Locate the cell with the specified text and output its [X, Y] center coordinate. 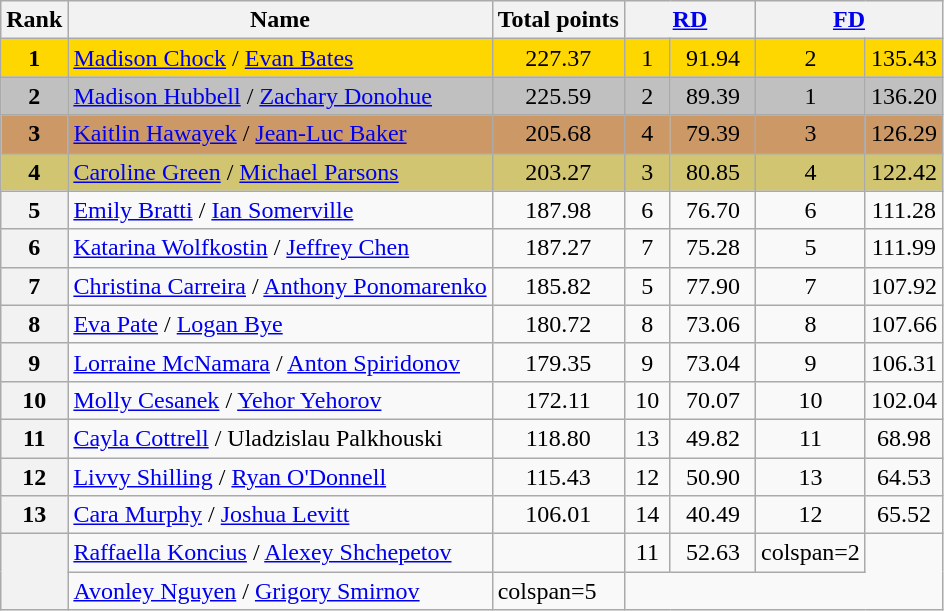
Cara Murphy / Joshua Levitt [280, 515]
77.90 [712, 286]
Emily Bratti / Ian Somerville [280, 210]
Kaitlin Hawayek / Jean-Luc Baker [280, 134]
91.94 [712, 58]
180.72 [558, 324]
Rank [34, 20]
179.35 [558, 362]
Raffaella Koncius / Alexey Shchepetov [280, 553]
Cayla Cottrell / Uladzislau Palkhouski [280, 438]
106.31 [904, 362]
115.43 [558, 477]
Total points [558, 20]
Katarina Wolfkostin / Jeffrey Chen [280, 248]
187.27 [558, 248]
111.99 [904, 248]
79.39 [712, 134]
FD [848, 20]
Avonley Nguyen / Grigory Smirnov [280, 591]
205.68 [558, 134]
14 [647, 515]
50.90 [712, 477]
172.11 [558, 400]
70.07 [712, 400]
225.59 [558, 96]
136.20 [904, 96]
RD [690, 20]
Molly Cesanek / Yehor Yehorov [280, 400]
73.06 [712, 324]
49.82 [712, 438]
111.28 [904, 210]
89.39 [712, 96]
187.98 [558, 210]
Eva Pate / Logan Bye [280, 324]
52.63 [712, 553]
107.92 [904, 286]
Caroline Green / Michael Parsons [280, 172]
118.80 [558, 438]
76.70 [712, 210]
75.28 [712, 248]
Christina Carreira / Anthony Ponomarenko [280, 286]
64.53 [904, 477]
Madison Chock / Evan Bates [280, 58]
122.42 [904, 172]
Name [280, 20]
Livvy Shilling / Ryan O'Donnell [280, 477]
102.04 [904, 400]
68.98 [904, 438]
185.82 [558, 286]
Lorraine McNamara / Anton Spiridonov [280, 362]
227.37 [558, 58]
73.04 [712, 362]
203.27 [558, 172]
65.52 [904, 515]
Madison Hubbell / Zachary Donohue [280, 96]
107.66 [904, 324]
40.49 [712, 515]
colspan=5 [558, 591]
126.29 [904, 134]
80.85 [712, 172]
colspan=2 [810, 553]
106.01 [558, 515]
135.43 [904, 58]
